Determine the [X, Y] coordinate at the center of the cell enclosing the given text.  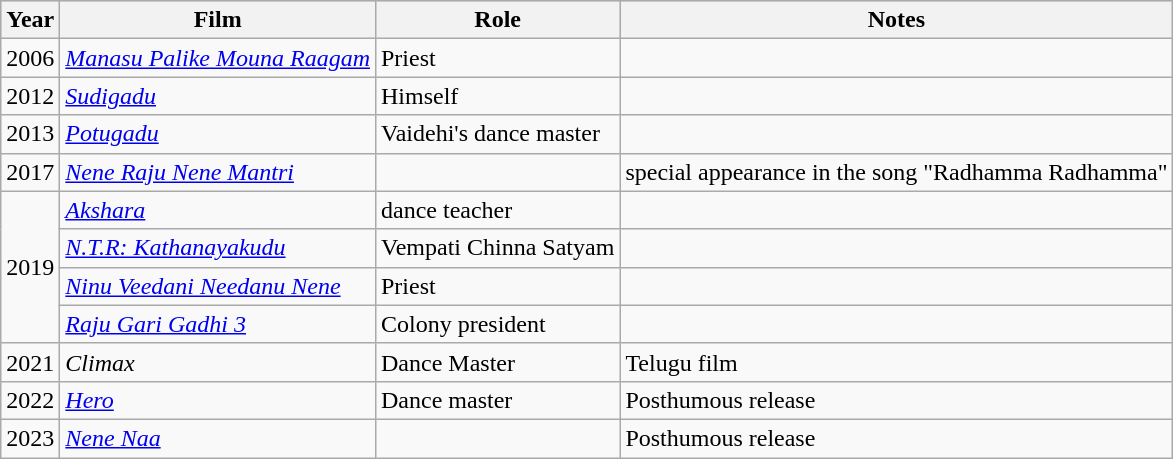
Manasu Palike Mouna Raagam [218, 58]
2013 [30, 134]
2022 [30, 400]
Nene Raju Nene Mantri [218, 172]
Telugu film [896, 362]
Vempati Chinna Satyam [497, 248]
2019 [30, 267]
Year [30, 20]
Vaidehi's dance master [497, 134]
Film [218, 20]
2017 [30, 172]
2006 [30, 58]
special appearance in the song "Radhamma Radhamma" [896, 172]
Dance master [497, 400]
Colony president [497, 324]
2023 [30, 438]
Potugadu [218, 134]
Himself [497, 96]
N.T.R: Kathanayakudu [218, 248]
Akshara [218, 210]
Climax [218, 362]
Notes [896, 20]
Dance Master [497, 362]
Ninu Veedani Needanu Nene [218, 286]
dance teacher [497, 210]
Raju Gari Gadhi 3 [218, 324]
2021 [30, 362]
Nene Naa [218, 438]
Sudigadu [218, 96]
Hero [218, 400]
2012 [30, 96]
Role [497, 20]
